Find where the given text appears and provide that cell's center as (X, Y) coordinate. 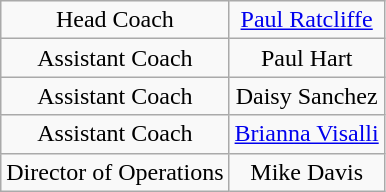
Brianna Visalli (306, 134)
Paul Ratcliffe (306, 20)
Head Coach (115, 20)
Director of Operations (115, 172)
Daisy Sanchez (306, 96)
Paul Hart (306, 58)
Mike Davis (306, 172)
